Return the (X, Y) coordinate for the center point of the cell that contains the specified text.  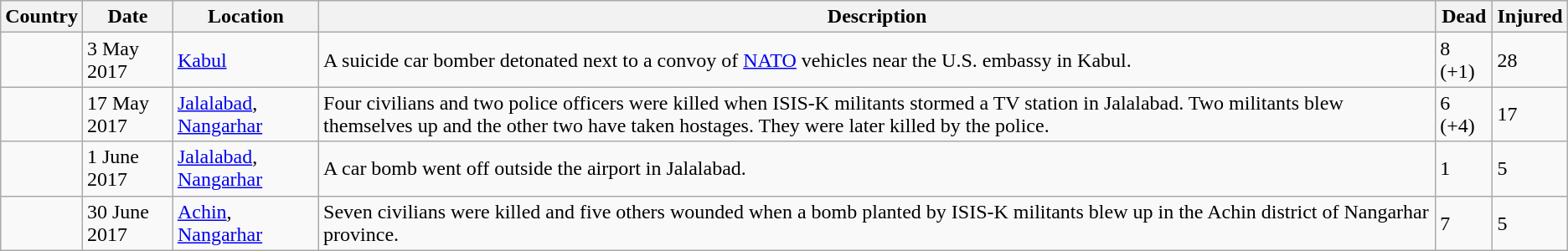
Kabul (245, 60)
Dead (1464, 17)
Achin, Nangarhar (245, 223)
30 June 2017 (127, 223)
Location (245, 17)
Description (878, 17)
28 (1529, 60)
Injured (1529, 17)
17 May 2017 (127, 114)
8 (+1) (1464, 60)
A car bomb went off outside the airport in Jalalabad. (878, 169)
Seven civilians were killed and five others wounded when a bomb planted by ISIS-K militants blew up in the Achin district of Nangarhar province. (878, 223)
A suicide car bomber detonated next to a convoy of NATO vehicles near the U.S. embassy in Kabul. (878, 60)
6 (+4) (1464, 114)
7 (1464, 223)
1 June 2017 (127, 169)
Country (42, 17)
Date (127, 17)
17 (1529, 114)
1 (1464, 169)
3 May 2017 (127, 60)
